Find where the given text appears and provide that cell's center as (x, y) coordinate. 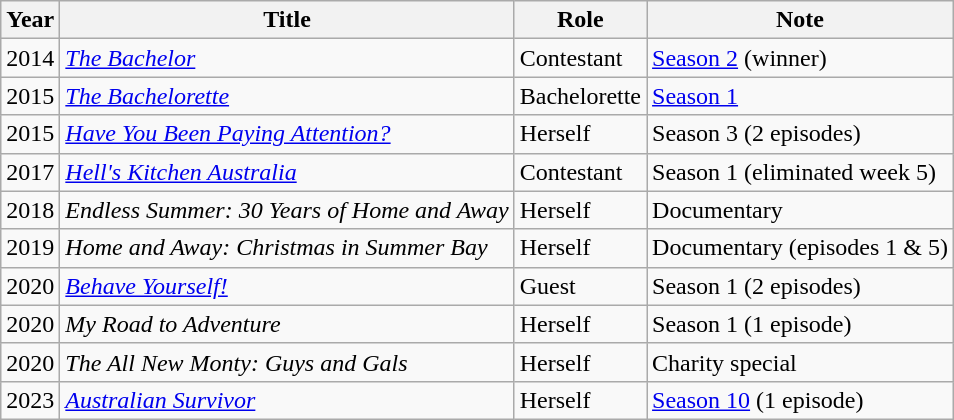
Home and Away: Christmas in Summer Bay (287, 248)
Note (800, 20)
2019 (30, 248)
Endless Summer: 30 Years of Home and Away (287, 210)
Season 1 (1 episode) (800, 324)
Role (580, 20)
2014 (30, 58)
The Bachelorette (287, 96)
2018 (30, 210)
Have You Been Paying Attention? (287, 134)
Season 1 (800, 96)
Guest (580, 286)
Season 1 (eliminated week 5) (800, 172)
Documentary (episodes 1 & 5) (800, 248)
2017 (30, 172)
Season 2 (winner) (800, 58)
Season 3 (2 episodes) (800, 134)
Title (287, 20)
Documentary (800, 210)
Hell's Kitchen Australia (287, 172)
Behave Yourself! (287, 286)
Australian Survivor (287, 400)
2023 (30, 400)
Bachelorette (580, 96)
Season 10 (1 episode) (800, 400)
Season 1 (2 episodes) (800, 286)
The All New Monty: Guys and Gals (287, 362)
Year (30, 20)
Charity special (800, 362)
My Road to Adventure (287, 324)
The Bachelor (287, 58)
